Return (x, y) of the center of cell containing provided text 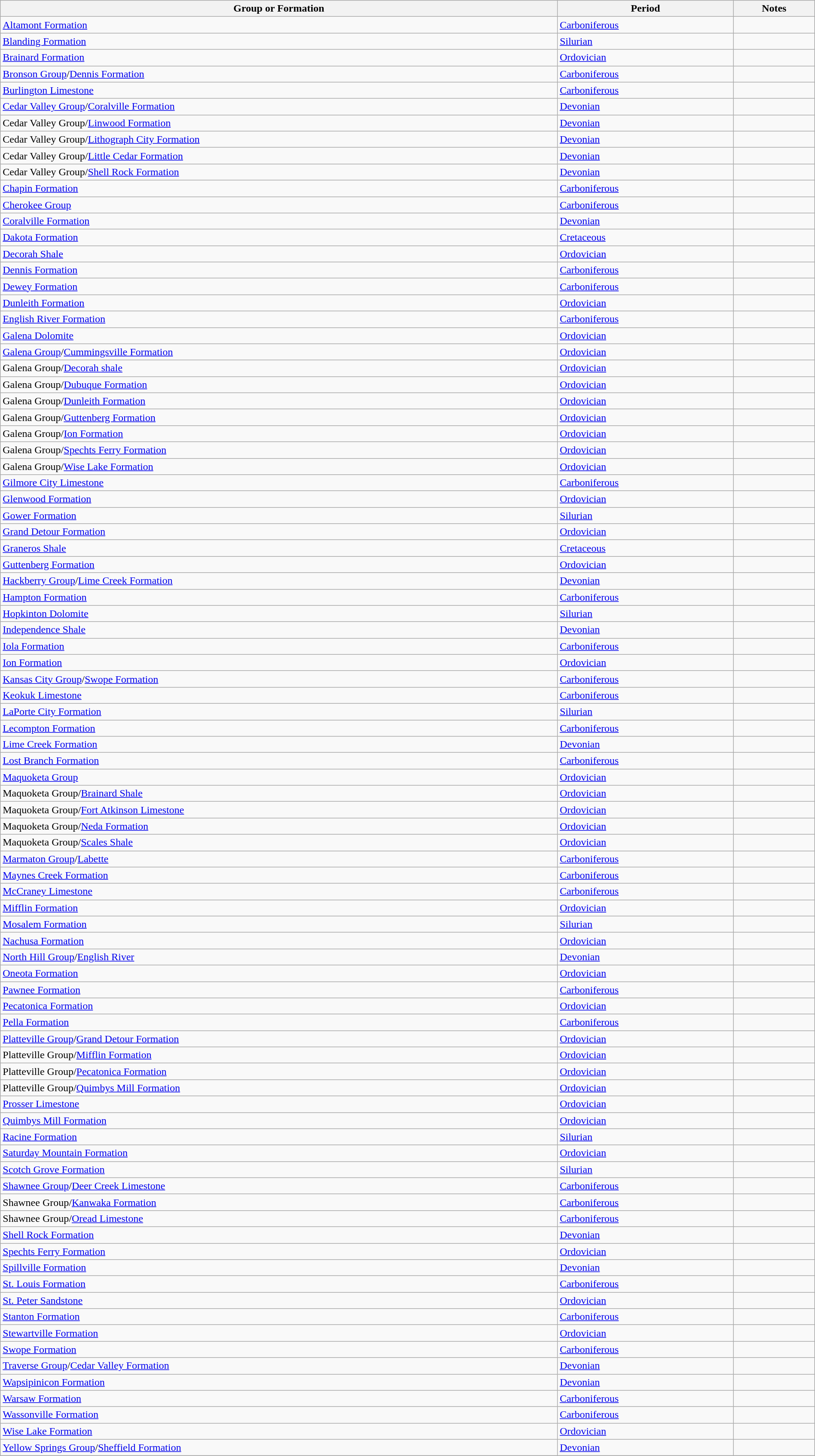
Iola Formation (279, 646)
Galena Group/Dubuque Formation (279, 385)
Mosalem Formation (279, 924)
Cherokee Group (279, 205)
Wapsipinicon Formation (279, 1382)
Wise Lake Formation (279, 1431)
Platteville Group/Quimbys Mill Formation (279, 1088)
Brainard Formation (279, 58)
Yellow Springs Group/Sheffield Formation (279, 1447)
Maquoketa Group/Neda Formation (279, 826)
English River Formation (279, 319)
Cedar Valley Group/Shell Rock Formation (279, 172)
Lime Creek Formation (279, 745)
Warsaw Formation (279, 1398)
Notes (774, 9)
Cedar Valley Group/Little Cedar Formation (279, 156)
Shawnee Group/Oread Limestone (279, 1218)
Cedar Valley Group/Linwood Formation (279, 123)
Platteville Group/Pecatonica Formation (279, 1071)
Platteville Group/Grand Detour Formation (279, 1039)
Galena Group/Wise Lake Formation (279, 466)
Pawnee Formation (279, 989)
Maquoketa Group/Brainard Shale (279, 794)
Keokuk Limestone (279, 695)
Mifflin Formation (279, 908)
Shawnee Group/Deer Creek Limestone (279, 1186)
Altamont Formation (279, 25)
Galena Group/Ion Formation (279, 433)
Cedar Valley Group/Lithograph City Formation (279, 139)
Traverse Group/Cedar Valley Formation (279, 1366)
Kansas City Group/Swope Formation (279, 679)
Maquoketa Group (279, 777)
Bronson Group/Dennis Formation (279, 74)
Maynes Creek Formation (279, 875)
Shawnee Group/Kanwaka Formation (279, 1202)
Galena Dolomite (279, 336)
Blanding Formation (279, 41)
Dakota Formation (279, 238)
Stewartville Formation (279, 1333)
Oneota Formation (279, 973)
Galena Group/Dunleith Formation (279, 401)
Coralville Formation (279, 221)
Racine Formation (279, 1137)
Nachusa Formation (279, 940)
Galena Group/Decorah shale (279, 368)
Burlington Limestone (279, 90)
Lecompton Formation (279, 728)
Maquoketa Group/Scales Shale (279, 842)
McCraney Limestone (279, 891)
Galena Group/Cummingsville Formation (279, 352)
Spillville Formation (279, 1268)
St. Peter Sandstone (279, 1300)
Group or Formation (279, 9)
Lost Branch Formation (279, 761)
Independence Shale (279, 630)
Swope Formation (279, 1349)
Dennis Formation (279, 270)
Pella Formation (279, 1023)
Period (646, 9)
Glenwood Formation (279, 499)
St. Louis Formation (279, 1284)
Dewey Formation (279, 287)
Cedar Valley Group/Coralville Formation (279, 107)
Decorah Shale (279, 254)
Platteville Group/Mifflin Formation (279, 1055)
Gower Formation (279, 516)
Spechts Ferry Formation (279, 1251)
Chapin Formation (279, 188)
LaPorte City Formation (279, 711)
Pecatonica Formation (279, 1006)
Grand Detour Formation (279, 532)
Galena Group/Spechts Ferry Formation (279, 450)
Shell Rock Formation (279, 1235)
Marmaton Group/Labette (279, 859)
Galena Group/Guttenberg Formation (279, 417)
North Hill Group/English River (279, 957)
Gilmore City Limestone (279, 483)
Guttenberg Formation (279, 565)
Hackberry Group/Lime Creek Formation (279, 581)
Stanton Formation (279, 1317)
Wassonville Formation (279, 1415)
Maquoketa Group/Fort Atkinson Limestone (279, 810)
Saturday Mountain Formation (279, 1153)
Prosser Limestone (279, 1104)
Hopkinton Dolomite (279, 614)
Graneros Shale (279, 548)
Ion Formation (279, 662)
Dunleith Formation (279, 303)
Scotch Grove Formation (279, 1169)
Hampton Formation (279, 597)
Quimbys Mill Formation (279, 1120)
